Locate the cell with the specified text and output its (X, Y) center coordinate. 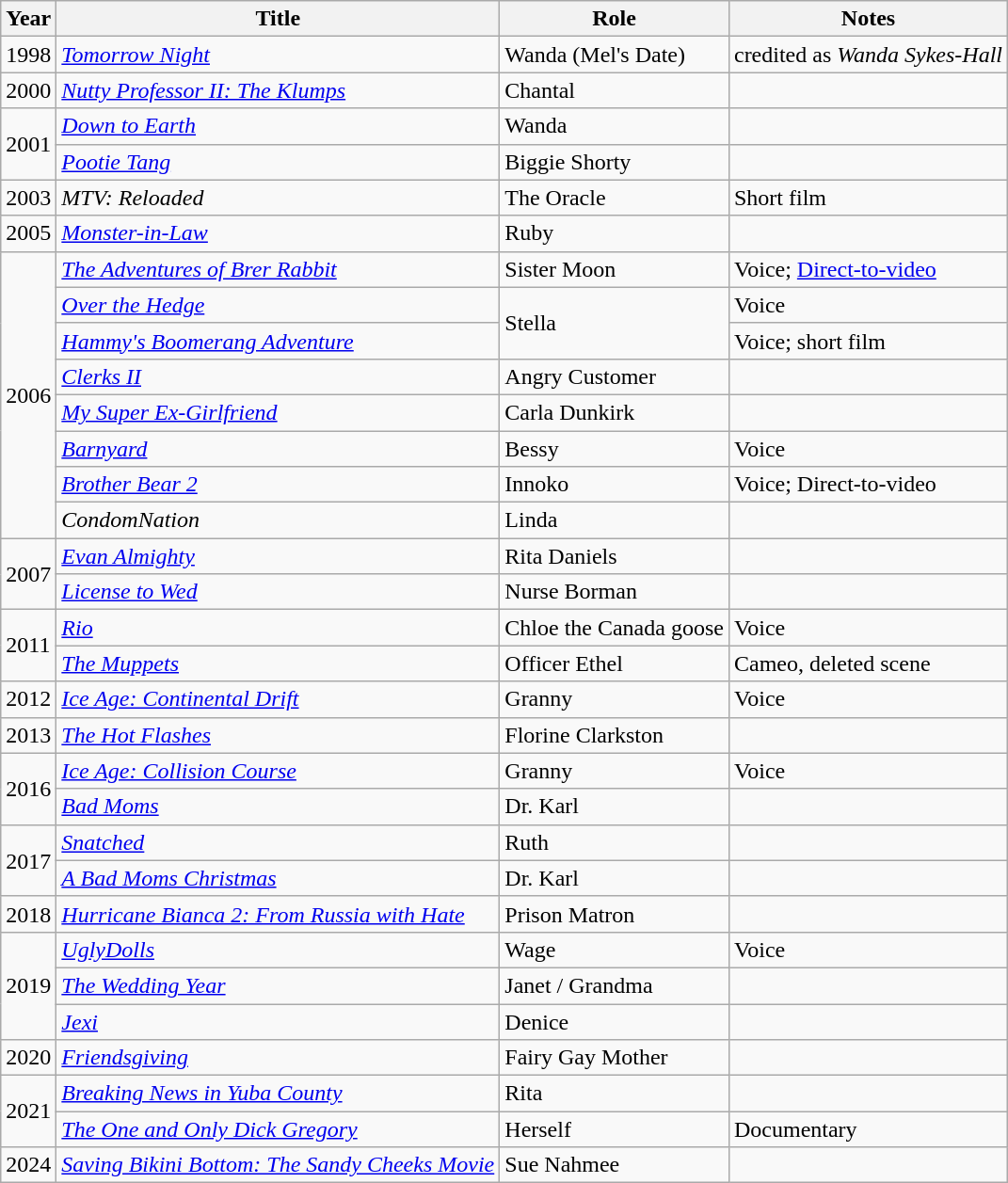
Bad Moms (279, 807)
2011 (28, 646)
MTV: Reloaded (279, 198)
Carla Dunkirk (615, 412)
2013 (28, 735)
License to Wed (279, 592)
Over the Hedge (279, 305)
2001 (28, 144)
The Muppets (279, 663)
Stella (615, 323)
Barnyard (279, 449)
Tomorrow Night (279, 55)
Evan Almighty (279, 556)
2005 (28, 233)
Janet / Grandma (615, 985)
A Bad Moms Christmas (279, 878)
Clerks II (279, 376)
Angry Customer (615, 376)
Saving Bikini Bottom: The Sandy Cheeks Movie (279, 1165)
Role (615, 19)
Down to Earth (279, 126)
2016 (28, 789)
My Super Ex-Girlfriend (279, 412)
Monster-in-Law (279, 233)
Hurricane Bianca 2: From Russia with Hate (279, 914)
2021 (28, 1111)
Pootie Tang (279, 162)
Breaking News in Yuba County (279, 1094)
Documentary (868, 1129)
Herself (615, 1129)
Short film (868, 198)
2017 (28, 860)
Rita Daniels (615, 556)
The Wedding Year (279, 985)
Wanda (615, 126)
Sister Moon (615, 269)
Hammy's Boomerang Adventure (279, 341)
2006 (28, 394)
Linda (615, 520)
1998 (28, 55)
The Adventures of Brer Rabbit (279, 269)
2003 (28, 198)
Biggie Shorty (615, 162)
Wanda (Mel's Date) (615, 55)
2018 (28, 914)
2000 (28, 90)
Friendsgiving (279, 1058)
Rio (279, 628)
Chantal (615, 90)
Voice; short film (868, 341)
Nurse Borman (615, 592)
The Hot Flashes (279, 735)
Jexi (279, 1021)
UglyDolls (279, 950)
Year (28, 19)
Ice Age: Continental Drift (279, 699)
The Oracle (615, 198)
Ice Age: Collision Course (279, 771)
Bessy (615, 449)
2007 (28, 574)
2012 (28, 699)
Florine Clarkston (615, 735)
Sue Nahmee (615, 1165)
Ruby (615, 233)
Cameo, deleted scene (868, 663)
Rita (615, 1094)
2020 (28, 1058)
The One and Only Dick Gregory (279, 1129)
Fairy Gay Mother (615, 1058)
Officer Ethel (615, 663)
credited as Wanda Sykes-Hall (868, 55)
Prison Matron (615, 914)
Snatched (279, 842)
Denice (615, 1021)
CondomNation (279, 520)
Nutty Professor II: The Klumps (279, 90)
Ruth (615, 842)
Chloe the Canada goose (615, 628)
Notes (868, 19)
2024 (28, 1165)
Wage (615, 950)
Title (279, 19)
2019 (28, 985)
Brother Bear 2 (279, 485)
Innoko (615, 485)
